Capture the cell that displays the provided text and extract its (x, y) central coordinate. 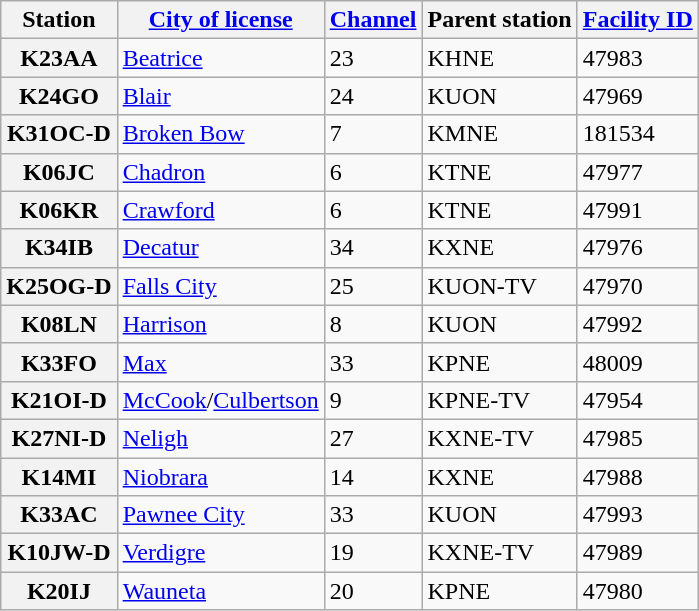
47970 (638, 286)
Blair (220, 96)
K25OG-D (59, 286)
8 (373, 324)
47988 (638, 477)
Decatur (220, 248)
McCook/Culbertson (220, 400)
47969 (638, 96)
Beatrice (220, 58)
K31OC-D (59, 134)
Harrison (220, 324)
34 (373, 248)
K34IB (59, 248)
27 (373, 438)
Falls City (220, 286)
47976 (638, 248)
25 (373, 286)
47977 (638, 172)
23 (373, 58)
K06KR (59, 210)
Niobrara (220, 477)
24 (373, 96)
K14MI (59, 477)
47983 (638, 58)
20 (373, 591)
City of license (220, 20)
7 (373, 134)
Channel (373, 20)
K33AC (59, 515)
47993 (638, 515)
K33FO (59, 362)
K06JC (59, 172)
Crawford (220, 210)
K21OI-D (59, 400)
Station (59, 20)
Chadron (220, 172)
Facility ID (638, 20)
Verdigre (220, 553)
181534 (638, 134)
47985 (638, 438)
KUON-TV (500, 286)
Pawnee City (220, 515)
K24GO (59, 96)
Neligh (220, 438)
K10JW-D (59, 553)
47992 (638, 324)
47954 (638, 400)
K08LN (59, 324)
Wauneta (220, 591)
47991 (638, 210)
K27NI-D (59, 438)
48009 (638, 362)
19 (373, 553)
KPNE-TV (500, 400)
47980 (638, 591)
9 (373, 400)
K23AA (59, 58)
Max (220, 362)
Parent station (500, 20)
KMNE (500, 134)
14 (373, 477)
Broken Bow (220, 134)
47989 (638, 553)
KHNE (500, 58)
K20IJ (59, 591)
